Pinpoint the cell where the given text exists, returning its [X, Y] midpoint coordinate. 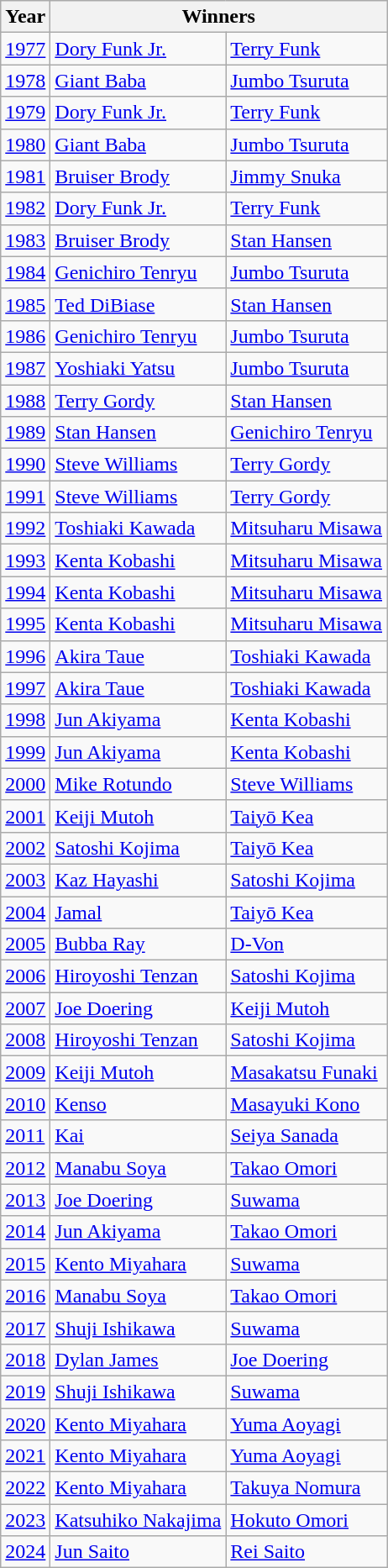
Masayuki Kono [307, 1104]
Hokuto Omori [307, 1520]
2017 [25, 1328]
2009 [25, 1072]
2020 [25, 1424]
2006 [25, 976]
1988 [25, 401]
Seiya Sanada [307, 1136]
1986 [25, 336]
1987 [25, 368]
1982 [25, 208]
1994 [25, 592]
1992 [25, 529]
1999 [25, 752]
Winners [218, 17]
Masakatsu Funaki [307, 1072]
1990 [25, 465]
1983 [25, 240]
2000 [25, 784]
1997 [25, 688]
Jun Saito [138, 1552]
Kaz Hayashi [138, 880]
2002 [25, 848]
2003 [25, 880]
2023 [25, 1520]
2010 [25, 1104]
1996 [25, 656]
Rei Saito [307, 1552]
Bubba Ray [138, 944]
1995 [25, 624]
2012 [25, 1168]
2004 [25, 912]
1998 [25, 720]
2019 [25, 1392]
Takuya Nomura [307, 1488]
2024 [25, 1552]
1989 [25, 433]
2013 [25, 1200]
2016 [25, 1296]
1981 [25, 176]
1979 [25, 113]
Kenso [138, 1104]
Yoshiaki Yatsu [138, 368]
2022 [25, 1488]
Mike Rotundo [138, 784]
2005 [25, 944]
Kai [138, 1136]
2014 [25, 1232]
2018 [25, 1360]
Dylan James [138, 1360]
Jimmy Snuka [307, 176]
2008 [25, 1040]
2007 [25, 1008]
1993 [25, 560]
2011 [25, 1136]
1985 [25, 304]
Katsuhiko Nakajima [138, 1520]
Year [25, 17]
2001 [25, 816]
1991 [25, 497]
Jamal [138, 912]
1980 [25, 145]
2021 [25, 1456]
1978 [25, 81]
1984 [25, 272]
1977 [25, 49]
Ted DiBiase [138, 304]
D-Von [307, 944]
2015 [25, 1264]
